For the text-containing cell, return its midpoint in [x, y] coordinate format. 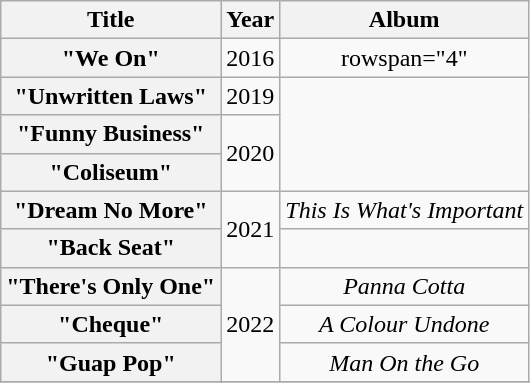
Man On the Go [404, 362]
"There's Only One" [111, 286]
2020 [250, 153]
rowspan="4" [404, 58]
2019 [250, 96]
2021 [250, 229]
"Coliseum" [111, 172]
A Colour Undone [404, 324]
Panna Cotta [404, 286]
This Is What's Important [404, 210]
"Cheque" [111, 324]
2016 [250, 58]
"We On" [111, 58]
"Guap Pop" [111, 362]
"Dream No More" [111, 210]
"Unwritten Laws" [111, 96]
Year [250, 20]
Album [404, 20]
Title [111, 20]
"Funny Business" [111, 134]
2022 [250, 324]
"Back Seat" [111, 248]
